Detect which cell encompasses the target text, then output its (X, Y) center coordinate. 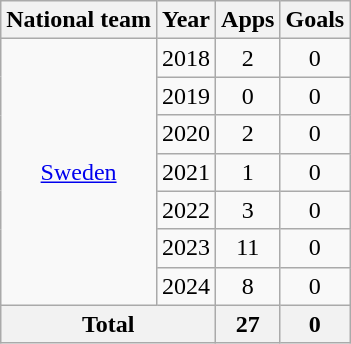
2024 (186, 286)
National team (79, 20)
2022 (186, 210)
8 (248, 286)
Apps (248, 20)
Year (186, 20)
2021 (186, 172)
Total (108, 324)
Goals (315, 20)
2023 (186, 248)
2018 (186, 58)
2020 (186, 134)
Sweden (79, 172)
27 (248, 324)
2019 (186, 96)
1 (248, 172)
3 (248, 210)
11 (248, 248)
